Scan for the cell matching the given text and deliver its [X, Y] coordinate at center. 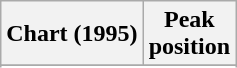
Peakposition [189, 34]
Chart (1995) [72, 34]
